For the text-containing cell, return its midpoint in [x, y] coordinate format. 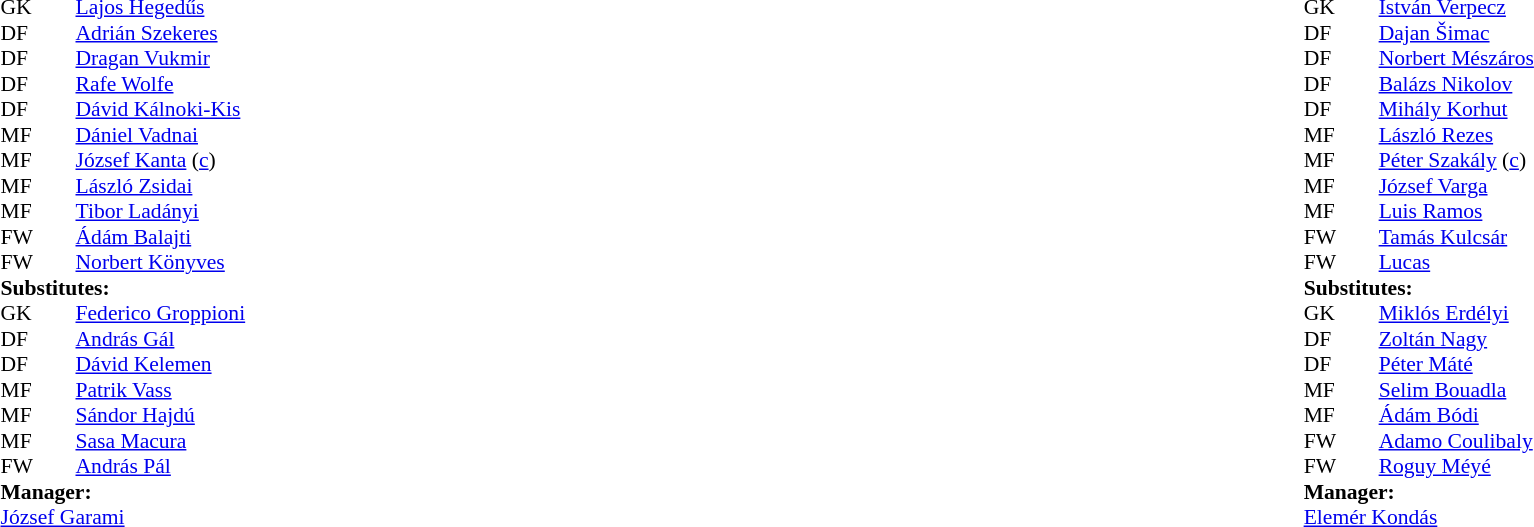
Sasa Macura [161, 441]
Dávid Kálnoki-Kis [161, 109]
József Kanta (c) [161, 161]
András Gál [161, 339]
András Pál [161, 467]
Péter Máté [1456, 365]
Dávid Kelemen [161, 365]
Federico Groppioni [161, 313]
Norbert Könyves [161, 263]
Patrik Vass [161, 390]
László Rezes [1456, 135]
Adamo Coulibaly [1456, 441]
Zoltán Nagy [1456, 339]
Roguy Méyé [1456, 467]
Luis Ramos [1456, 211]
Tamás Kulcsár [1456, 237]
Balázs Nikolov [1456, 84]
Dajan Šimac [1456, 33]
Dániel Vadnai [161, 135]
Lucas [1456, 263]
Norbert Mészáros [1456, 59]
Adrián Szekeres [161, 33]
József Varga [1456, 186]
Mihály Korhut [1456, 109]
Ádám Bódi [1456, 415]
Selim Bouadla [1456, 390]
Tibor Ladányi [161, 211]
Miklós Erdélyi [1456, 313]
László Zsidai [161, 186]
Ádám Balajti [161, 237]
Rafe Wolfe [161, 84]
Dragan Vukmir [161, 59]
Sándor Hajdú [161, 415]
Péter Szakály (c) [1456, 161]
